Extract the [X, Y] coordinate from the center of the cell holding the provided text.  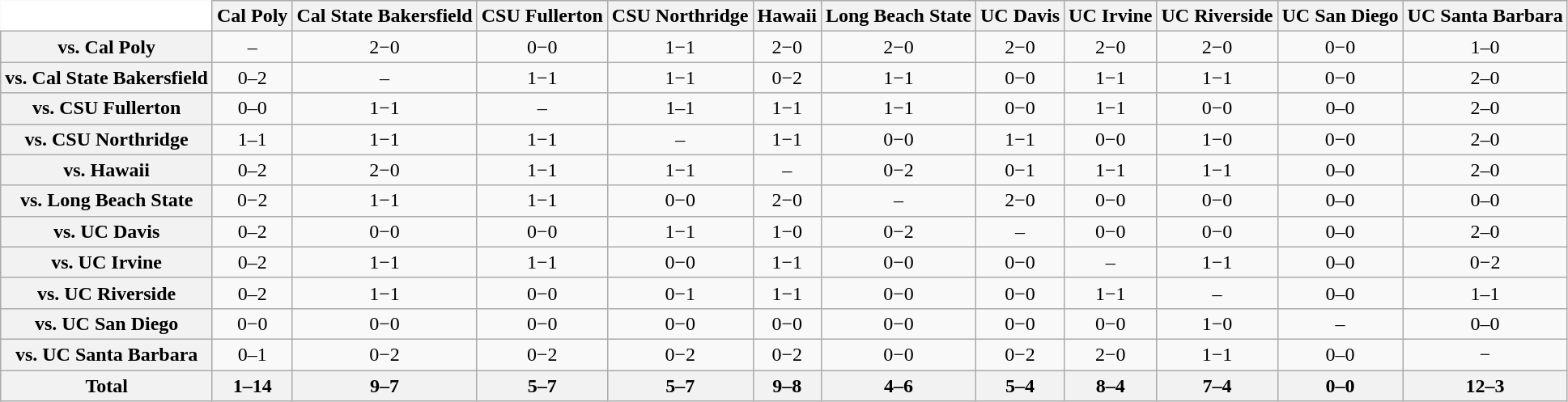
UC Irvine [1111, 16]
vs. UC Irvine [107, 262]
Long Beach State [899, 16]
7–4 [1217, 386]
4–6 [899, 386]
9–8 [787, 386]
vs. Hawaii [107, 170]
Cal State Bakersfield [385, 16]
CSU Fullerton [542, 16]
5–4 [1020, 386]
1–14 [252, 386]
vs. Long Beach State [107, 201]
12–3 [1485, 386]
vs. UC Santa Barbara [107, 354]
8–4 [1111, 386]
vs. Cal State Bakersfield [107, 78]
UC Davis [1020, 16]
− [1485, 354]
UC Riverside [1217, 16]
0–1 [252, 354]
vs. CSU Northridge [107, 139]
Total [107, 386]
vs. Cal Poly [107, 47]
Hawaii [787, 16]
Cal Poly [252, 16]
CSU Northridge [680, 16]
vs. CSU Fullerton [107, 108]
1–0 [1485, 47]
9–7 [385, 386]
UC Santa Barbara [1485, 16]
vs. UC Riverside [107, 293]
UC San Diego [1341, 16]
vs. UC Davis [107, 231]
vs. UC San Diego [107, 324]
